Extract the (X, Y) coordinate from the center of the cell holding the provided text.  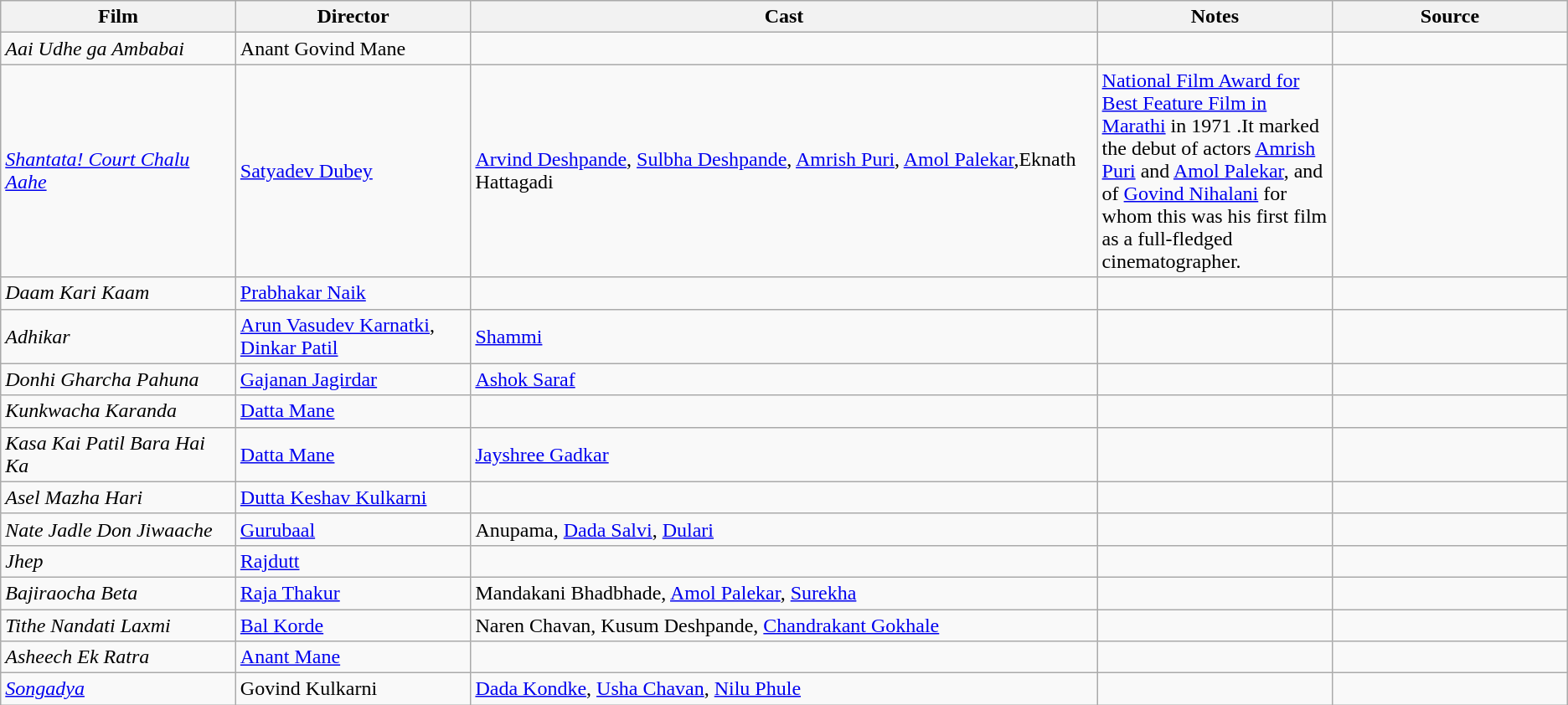
Shantata! Court Chalu Aahe (119, 171)
Source (1451, 17)
Aai Udhe ga Ambabai (119, 49)
Film (119, 17)
Rajdutt (353, 561)
Jhep (119, 561)
Gurubaal (353, 529)
Bajiraocha Beta (119, 593)
Director (353, 17)
Cast (784, 17)
Notes (1215, 17)
Anant Govind Mane (353, 49)
Kunkwacha Karanda (119, 411)
Anupama, Dada Salvi, Dulari (784, 529)
Arun Vasudev Karnatki, Dinkar Patil (353, 337)
Kasa Kai Patil Bara Hai Ka (119, 454)
Govind Kulkarni (353, 689)
Arvind Deshpande, Sulbha Deshpande, Amrish Puri, Amol Palekar,Eknath Hattagadi (784, 171)
Asel Mazha Hari (119, 497)
Songadya (119, 689)
Raja Thakur (353, 593)
Jayshree Gadkar (784, 454)
Mandakani Bhadbhade, Amol Palekar, Surekha (784, 593)
Daam Kari Kaam (119, 293)
Adhikar (119, 337)
Tithe Nandati Laxmi (119, 625)
Satyadev Dubey (353, 171)
Donhi Gharcha Pahuna (119, 379)
Anant Mane (353, 657)
Nate Jadle Don Jiwaache (119, 529)
Ashok Saraf (784, 379)
Prabhakar Naik (353, 293)
Gajanan Jagirdar (353, 379)
Bal Korde (353, 625)
Dada Kondke, Usha Chavan, Nilu Phule (784, 689)
Asheech Ek Ratra (119, 657)
Naren Chavan, Kusum Deshpande, Chandrakant Gokhale (784, 625)
Shammi (784, 337)
Dutta Keshav Kulkarni (353, 497)
